Identify which cell holds the provided text, then report its [X, Y] central coordinate. 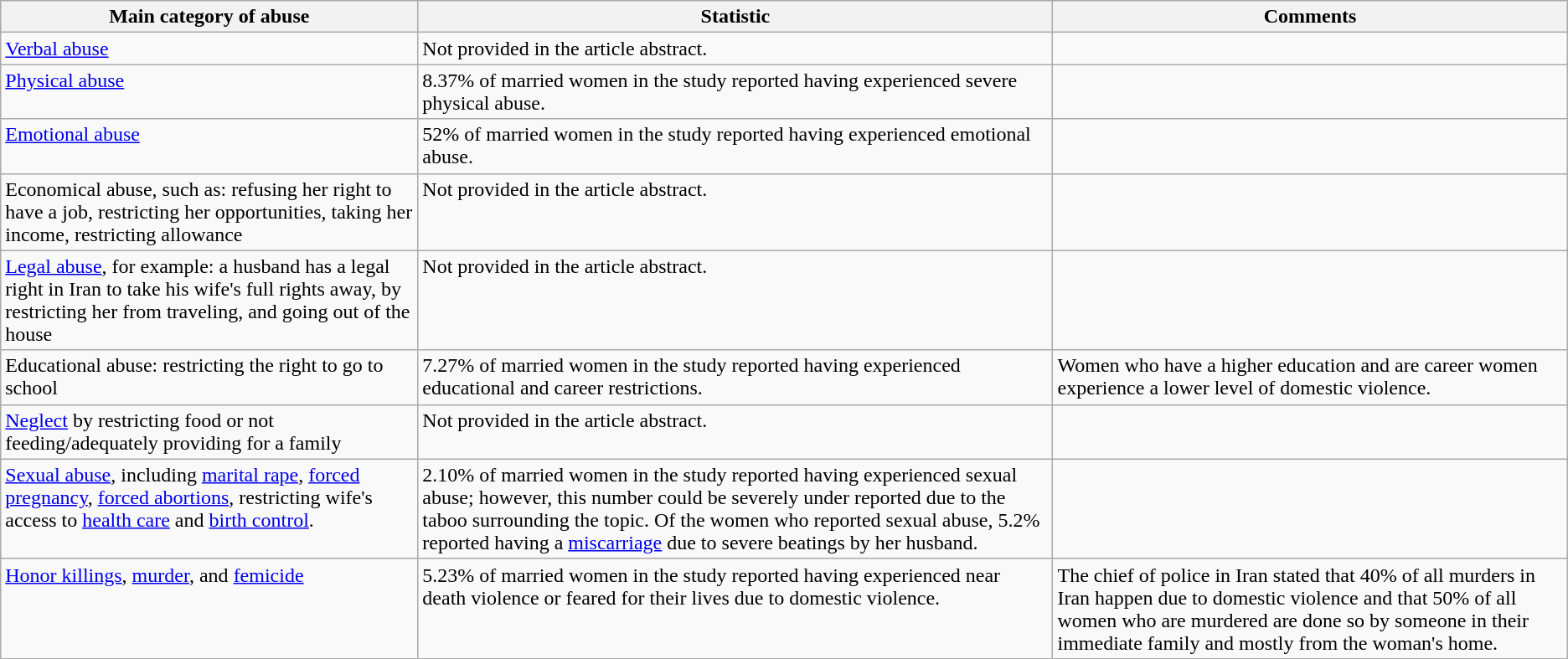
5.23% of married women in the study reported having experienced near death violence or feared for their lives due to domestic violence. [735, 608]
Comments [1310, 17]
Physical abuse [209, 92]
52% of married women in the study reported having experienced emotional abuse. [735, 146]
Verbal abuse [209, 49]
Emotional abuse [209, 146]
Honor killings, murder, and femicide [209, 608]
Educational abuse: restricting the right to go to school [209, 377]
Neglect by restricting food or not feeding/adequately providing for a family [209, 432]
Main category of abuse [209, 17]
Economical abuse, such as: refusing her right to have a job, restricting her opportunities, taking her income, restricting allowance [209, 212]
7.27% of married women in the study reported having experienced educational and career restrictions. [735, 377]
Statistic [735, 17]
Sexual abuse, including marital rape, forced pregnancy, forced abortions, restricting wife's access to health care and birth control. [209, 509]
Women who have a higher education and are career women experience a lower level of domestic violence. [1310, 377]
8.37% of married women in the study reported having experienced severe physical abuse. [735, 92]
